Provide the [X, Y] coordinate of the cell's center where the given text is located.  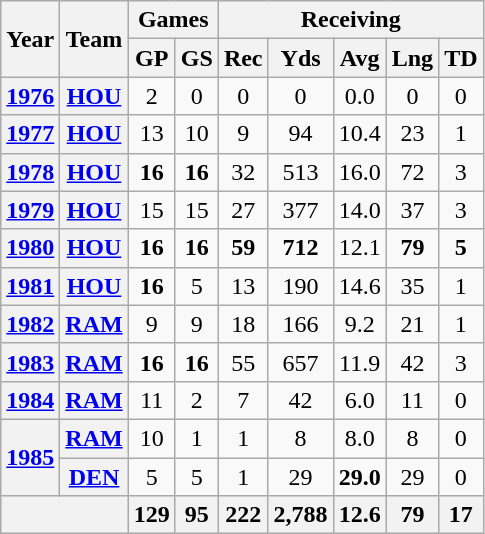
14.6 [360, 286]
377 [300, 210]
TD [461, 58]
11.9 [360, 362]
1984 [30, 400]
Receiving [350, 20]
14.0 [360, 210]
18 [243, 324]
7 [243, 400]
16.0 [360, 172]
DEN [94, 477]
6.0 [360, 400]
72 [412, 172]
8.0 [360, 438]
Avg [360, 58]
0.0 [360, 96]
21 [412, 324]
1980 [30, 248]
222 [243, 515]
1978 [30, 172]
12.1 [360, 248]
Yds [300, 58]
27 [243, 210]
12.6 [360, 515]
129 [152, 515]
37 [412, 210]
1982 [30, 324]
32 [243, 172]
1976 [30, 96]
9.2 [360, 324]
166 [300, 324]
55 [243, 362]
Lng [412, 58]
17 [461, 515]
2,788 [300, 515]
712 [300, 248]
GS [196, 58]
23 [412, 134]
1981 [30, 286]
94 [300, 134]
1979 [30, 210]
29.0 [360, 477]
Rec [243, 58]
10.4 [360, 134]
95 [196, 515]
657 [300, 362]
Games [173, 20]
Year [30, 39]
190 [300, 286]
1977 [30, 134]
Team [94, 39]
513 [300, 172]
59 [243, 248]
1985 [30, 457]
GP [152, 58]
35 [412, 286]
1983 [30, 362]
